Search for the cell housing the specified text and yield its [X, Y] center coordinate. 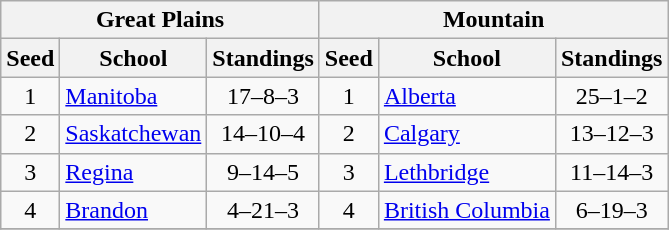
Mountain [494, 20]
11–14–3 [611, 172]
Lethbridge [466, 172]
6–19–3 [611, 210]
Calgary [466, 134]
Brandon [134, 210]
Saskatchewan [134, 134]
25–1–2 [611, 96]
14–10–4 [263, 134]
17–8–3 [263, 96]
Great Plains [160, 20]
Alberta [466, 96]
13–12–3 [611, 134]
9–14–5 [263, 172]
Manitoba [134, 96]
Regina [134, 172]
4–21–3 [263, 210]
British Columbia [466, 210]
